Identify which cell holds the provided text, then report its [X, Y] central coordinate. 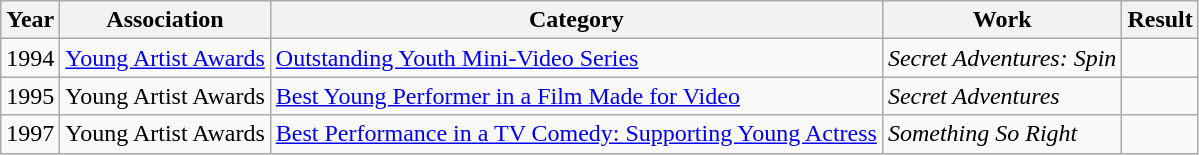
Best Performance in a TV Comedy: Supporting Young Actress [576, 134]
Year [30, 20]
1994 [30, 58]
Association [165, 20]
Best Young Performer in a Film Made for Video [576, 96]
Something So Right [1002, 134]
Secret Adventures [1002, 96]
Secret Adventures: Spin [1002, 58]
Outstanding Youth Mini-Video Series [576, 58]
Result [1160, 20]
Work [1002, 20]
1997 [30, 134]
Category [576, 20]
1995 [30, 96]
